Find where the given text appears and provide that cell's center as [x, y] coordinate. 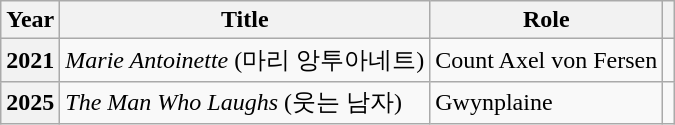
Title [245, 20]
Marie Antoinette (마리 앙투아네트) [245, 60]
Gwynplaine [546, 102]
2021 [30, 60]
Role [546, 20]
The Man Who Laughs (웃는 남자) [245, 102]
2025 [30, 102]
Count Axel von Fersen [546, 60]
Year [30, 20]
